Identify which cell holds the provided text, then report its (X, Y) central coordinate. 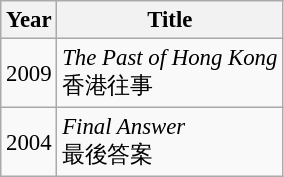
Final Answer 最後答案 (170, 142)
The Past of Hong Kong 香港往事 (170, 74)
Year (29, 20)
2004 (29, 142)
2009 (29, 74)
Title (170, 20)
